Identify which cell holds the provided text, then report its (x, y) central coordinate. 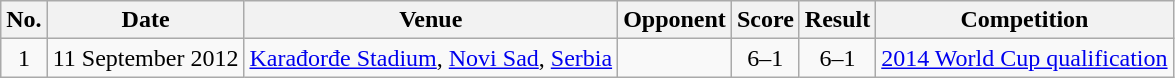
Result (837, 20)
No. (24, 20)
Score (765, 20)
2014 World Cup qualification (1024, 58)
Competition (1024, 20)
Opponent (675, 20)
1 (24, 58)
11 September 2012 (146, 58)
Venue (431, 20)
Karađorđe Stadium, Novi Sad, Serbia (431, 58)
Date (146, 20)
